Return (x, y) of the center of cell containing provided text 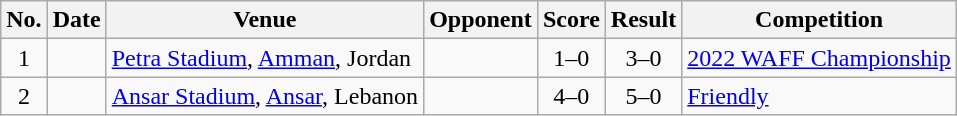
Ansar Stadium, Ansar, Lebanon (264, 96)
5–0 (643, 96)
Friendly (820, 96)
No. (24, 20)
4–0 (571, 96)
Date (76, 20)
2 (24, 96)
1 (24, 58)
3–0 (643, 58)
Result (643, 20)
1–0 (571, 58)
2022 WAFF Championship (820, 58)
Opponent (481, 20)
Competition (820, 20)
Petra Stadium, Amman, Jordan (264, 58)
Venue (264, 20)
Score (571, 20)
